Locate the cell with the specified text and output its (X, Y) center coordinate. 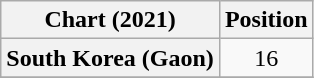
South Korea (Gaon) (110, 58)
Chart (2021) (110, 20)
16 (266, 58)
Position (266, 20)
